Determine the [x, y] coordinate at the center of the cell enclosing the given text.  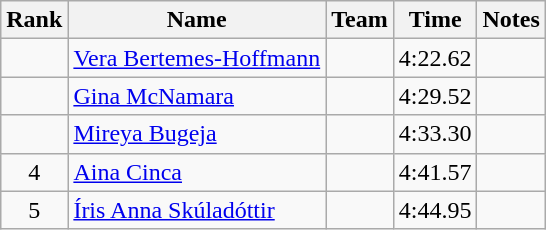
4:33.30 [435, 134]
4:29.52 [435, 96]
Gina McNamara [197, 96]
Íris Anna Skúladóttir [197, 210]
Mireya Bugeja [197, 134]
Rank [34, 20]
Name [197, 20]
4 [34, 172]
5 [34, 210]
4:22.62 [435, 58]
4:41.57 [435, 172]
Notes [511, 20]
Team [360, 20]
Vera Bertemes-Hoffmann [197, 58]
4:44.95 [435, 210]
Aina Cinca [197, 172]
Time [435, 20]
